Locate the cell with the specified text and output its [x, y] center coordinate. 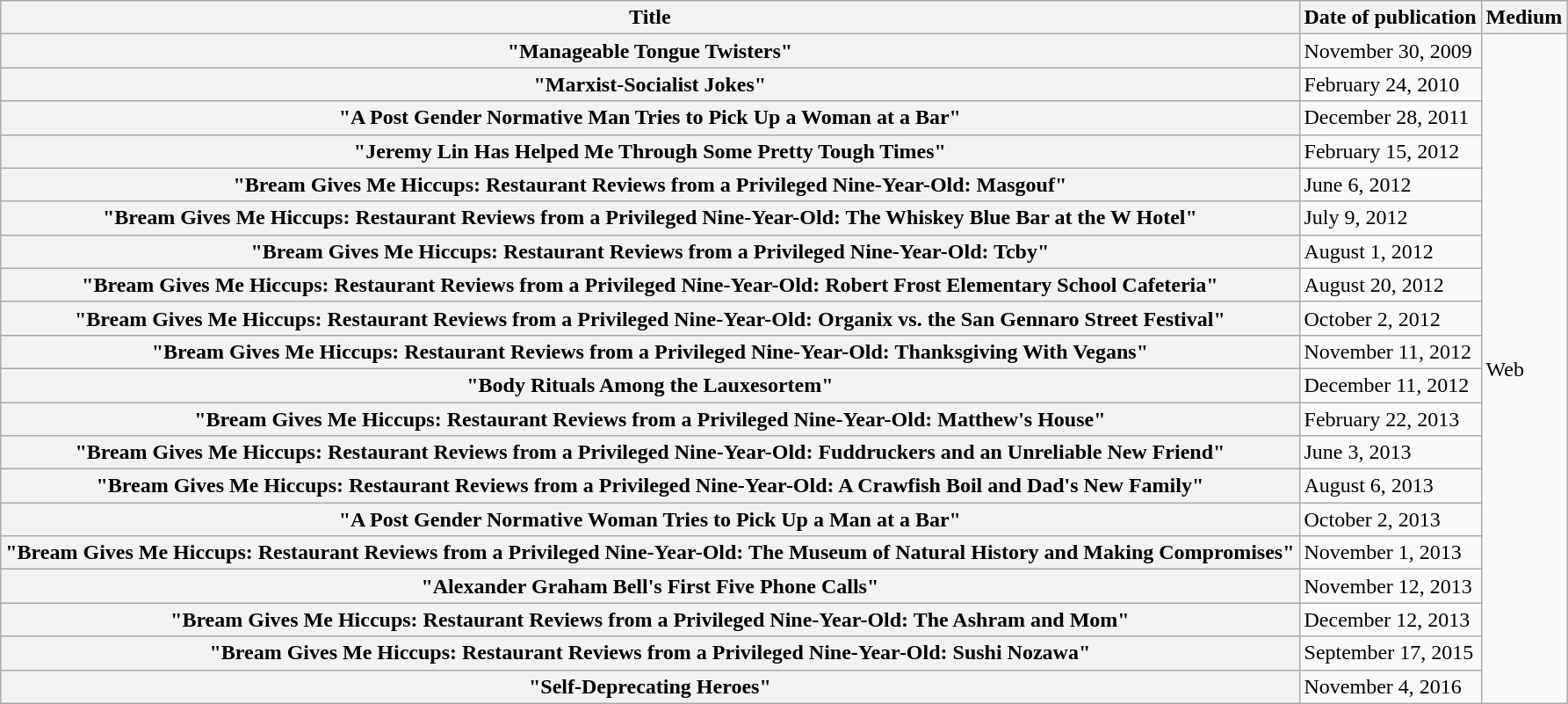
"Bream Gives Me Hiccups: Restaurant Reviews from a Privileged Nine-Year-Old: Tcby" [650, 251]
February 15, 2012 [1390, 151]
Medium [1524, 18]
"Bream Gives Me Hiccups: Restaurant Reviews from a Privileged Nine-Year-Old: Thanksgiving With Vegans" [650, 352]
"Bream Gives Me Hiccups: Restaurant Reviews from a Privileged Nine-Year-Old: Robert Frost Elementary School Cafeteria" [650, 285]
November 30, 2009 [1390, 51]
June 3, 2013 [1390, 453]
Web [1524, 369]
"Body Rituals Among the Lauxesortem" [650, 385]
Date of publication [1390, 18]
"Marxist-Socialist Jokes" [650, 84]
"A Post Gender Normative Woman Tries to Pick Up a Man at a Bar" [650, 519]
June 6, 2012 [1390, 185]
"Manageable Tongue Twisters" [650, 51]
August 20, 2012 [1390, 285]
"Bream Gives Me Hiccups: Restaurant Reviews from a Privileged Nine-Year-Old: The Museum of Natural History and Making Compromises" [650, 553]
November 12, 2013 [1390, 586]
"Bream Gives Me Hiccups: Restaurant Reviews from a Privileged Nine-Year-Old: Fuddruckers and an Unreliable New Friend" [650, 453]
"Bream Gives Me Hiccups: Restaurant Reviews from a Privileged Nine-Year-Old: The Ashram and Mom" [650, 620]
"Bream Gives Me Hiccups: Restaurant Reviews from a Privileged Nine-Year-Old: Sushi Nozawa" [650, 653]
October 2, 2012 [1390, 318]
December 12, 2013 [1390, 620]
February 22, 2013 [1390, 419]
"Self-Deprecating Heroes" [650, 686]
November 1, 2013 [1390, 553]
September 17, 2015 [1390, 653]
"A Post Gender Normative Man Tries to Pick Up a Woman at a Bar" [650, 118]
August 6, 2013 [1390, 486]
November 11, 2012 [1390, 352]
December 11, 2012 [1390, 385]
December 28, 2011 [1390, 118]
"Jeremy Lin Has Helped Me Through Some Pretty Tough Times" [650, 151]
"Bream Gives Me Hiccups: Restaurant Reviews from a Privileged Nine-Year-Old: Organix vs. the San Gennaro Street Festival" [650, 318]
"Bream Gives Me Hiccups: Restaurant Reviews from a Privileged Nine-Year-Old: A Crawfish Boil and Dad's New Family" [650, 486]
"Bream Gives Me Hiccups: Restaurant Reviews from a Privileged Nine-Year-Old: Matthew's House" [650, 419]
November 4, 2016 [1390, 686]
July 9, 2012 [1390, 218]
"Alexander Graham Bell's First Five Phone Calls" [650, 586]
"Bream Gives Me Hiccups: Restaurant Reviews from a Privileged Nine-Year-Old: The Whiskey Blue Bar at the W Hotel" [650, 218]
October 2, 2013 [1390, 519]
Title [650, 18]
August 1, 2012 [1390, 251]
"Bream Gives Me Hiccups: Restaurant Reviews from a Privileged Nine-Year-Old: Masgouf" [650, 185]
February 24, 2010 [1390, 84]
